From the cell containing the given text, extract its center point as (X, Y) coordinate. 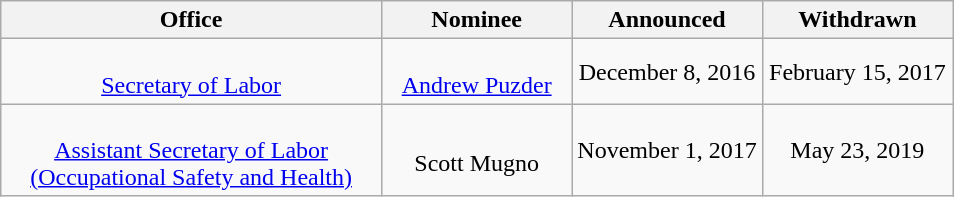
Announced (667, 20)
Secretary of Labor (192, 72)
December 8, 2016 (667, 72)
November 1, 2017 (667, 150)
Scott Mugno (476, 150)
February 15, 2017 (857, 72)
Andrew Puzder (476, 72)
Withdrawn (857, 20)
Assistant Secretary of Labor(Occupational Safety and Health) (192, 150)
Office (192, 20)
May 23, 2019 (857, 150)
Nominee (476, 20)
